From the cell containing the given text, extract its center point as (X, Y) coordinate. 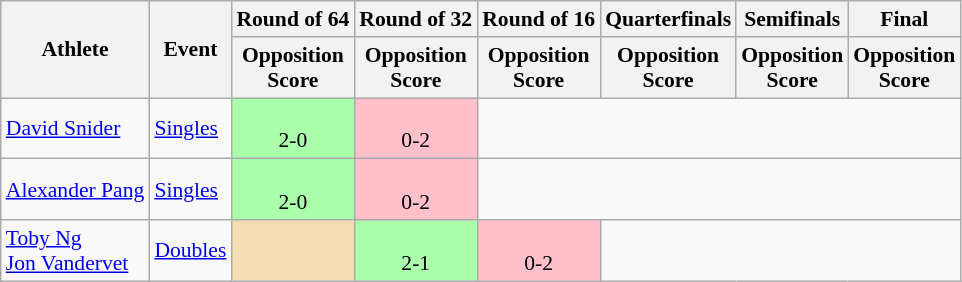
Quarterfinals (668, 19)
Semifinals (792, 19)
Round of 16 (538, 19)
Toby Ng Jon Vandervet (76, 250)
Round of 64 (292, 19)
Athlete (76, 50)
Round of 32 (416, 19)
Final (904, 19)
David Snider (76, 128)
Alexander Pang (76, 190)
2-1 (416, 250)
Event (190, 50)
Doubles (190, 250)
